Determine the [x, y] coordinate at the center of the cell enclosing the given text.  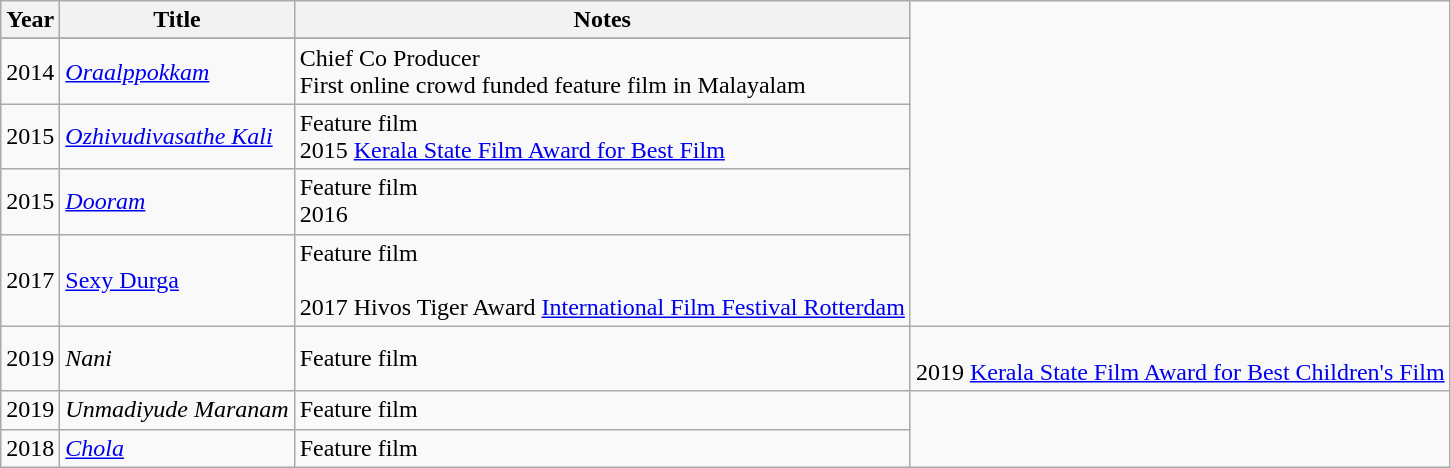
Sexy Durga [177, 280]
Feature film 2016 [602, 202]
Oraalppokkam [177, 72]
Chief Co Producer First online crowd funded feature film in Malayalam [602, 72]
2019 Kerala State Film Award for Best Children's Film [1180, 358]
Chola [177, 448]
Ozhivudivasathe Kali [177, 136]
Feature film 2015 Kerala State Film Award for Best Film [602, 136]
Feature film 2017 Hivos Tiger Award International Film Festival Rotterdam [602, 280]
Dooram [177, 202]
Unmadiyude Maranam [177, 410]
Notes [602, 20]
2014 [30, 72]
2018 [30, 448]
Title [177, 20]
Year [30, 20]
2017 [30, 280]
Nani [177, 358]
